Return [x, y] of the center of cell containing provided text 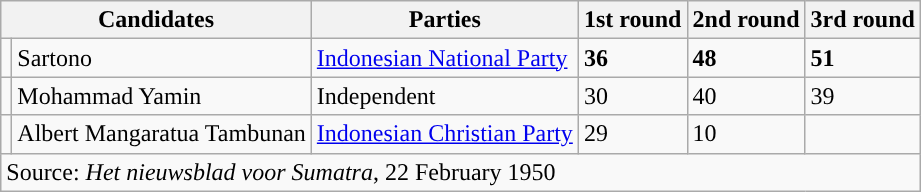
Parties [444, 20]
Candidates [156, 20]
3rd round [862, 20]
51 [862, 58]
39 [862, 96]
48 [746, 58]
29 [632, 134]
Indonesian National Party [444, 58]
2nd round [746, 20]
1st round [632, 20]
10 [746, 134]
40 [746, 96]
Albert Mangaratua Tambunan [162, 134]
Independent [444, 96]
36 [632, 58]
Indonesian Christian Party [444, 134]
Sartono [162, 58]
Mohammad Yamin [162, 96]
Source: Het nieuwsblad voor Sumatra, 22 February 1950 [461, 172]
30 [632, 96]
